Provide the (x, y) coordinate of the cell's center where the given text is located.  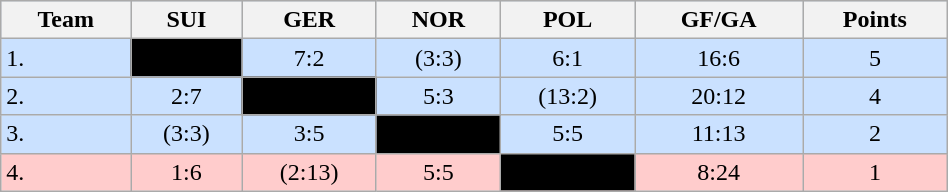
1 (874, 172)
4 (874, 96)
11:13 (719, 134)
2 (874, 134)
(13:2) (567, 96)
POL (567, 20)
SUI (186, 20)
5 (874, 58)
Team (66, 20)
8:24 (719, 172)
(2:13) (309, 172)
3:5 (309, 134)
4. (66, 172)
2:7 (186, 96)
NOR (438, 20)
1:6 (186, 172)
Points (874, 20)
6:1 (567, 58)
1. (66, 58)
GER (309, 20)
16:6 (719, 58)
20:12 (719, 96)
GF/GA (719, 20)
7:2 (309, 58)
2. (66, 96)
3. (66, 134)
5:3 (438, 96)
